Locate the cell with the specified text and output its (X, Y) center coordinate. 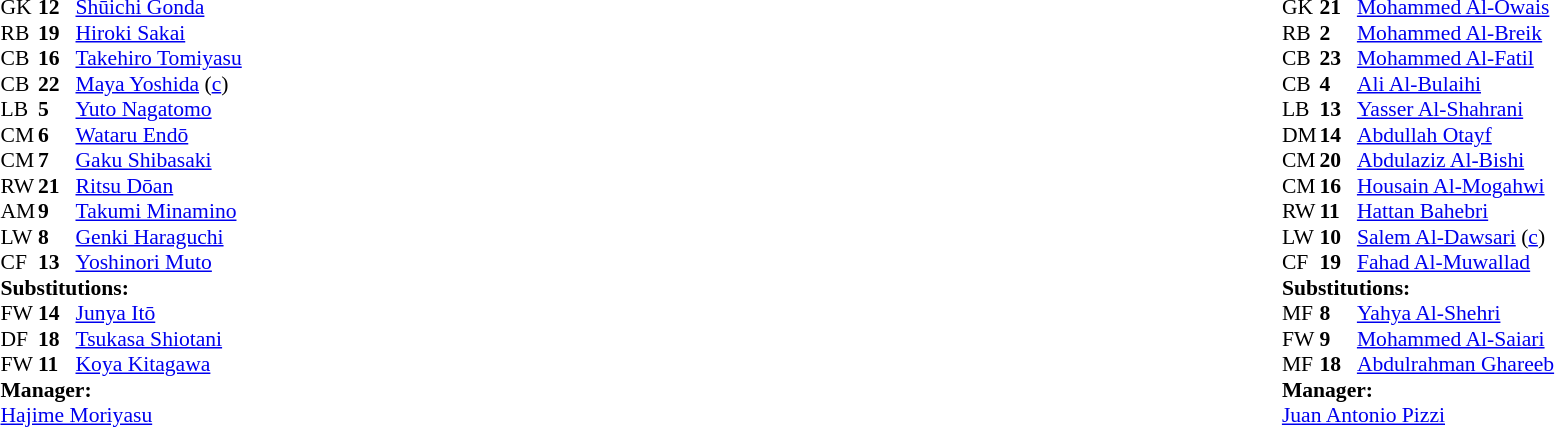
Takehiro Tomiyasu (159, 59)
DF (19, 339)
Hiroki Sakai (159, 33)
Junya Itō (159, 313)
Abdulrahman Ghareeb (1456, 365)
Gaku Shibasaki (159, 161)
Ritsu Dōan (159, 186)
AM (19, 211)
Fahad Al-Muwallad (1456, 263)
22 (57, 84)
Abdullah Otayf (1456, 135)
Maya Yoshida (c) (159, 84)
Hattan Bahebri (1456, 211)
10 (1338, 237)
Yoshinori Muto (159, 263)
Yuto Nagatomo (159, 109)
Mohammed Al-Saiari (1456, 339)
21 (57, 186)
23 (1338, 59)
DM (1301, 135)
Ali Al-Bulaihi (1456, 84)
Mohammed Al-Fatil (1456, 59)
Yahya Al-Shehri (1456, 313)
Yasser Al-Shahrani (1456, 109)
6 (57, 135)
Abdulaziz Al-Bishi (1456, 161)
Housain Al-Mogahwi (1456, 186)
Koya Kitagawa (159, 365)
4 (1338, 84)
20 (1338, 161)
Tsukasa Shiotani (159, 339)
Wataru Endō (159, 135)
Salem Al-Dawsari (c) (1456, 237)
7 (57, 161)
Mohammed Al-Breik (1456, 33)
2 (1338, 33)
5 (57, 109)
Genki Haraguchi (159, 237)
Takumi Minamino (159, 211)
